Return [X, Y] of the center of cell containing provided text 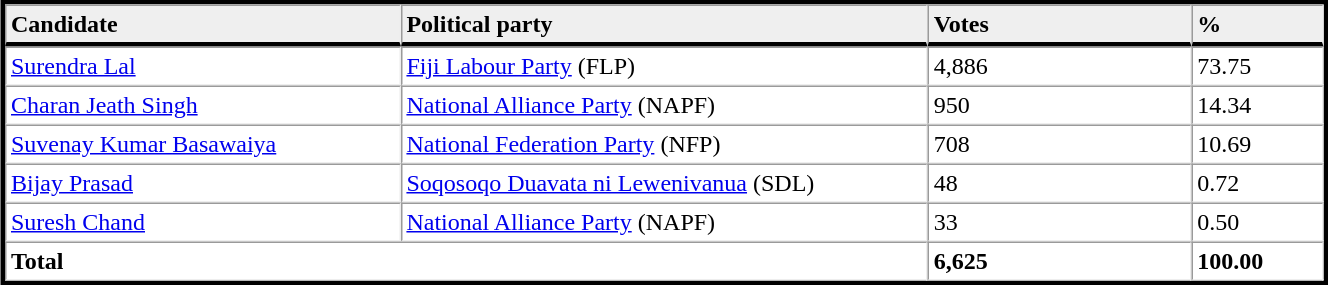
Bijay Prasad [202, 184]
Political party [664, 25]
10.69 [1257, 144]
Soqosoqo Duavata ni Lewenivanua (SDL) [664, 184]
14.34 [1257, 106]
6,625 [1060, 262]
Suvenay Kumar Basawaiya [202, 144]
% [1257, 25]
National Federation Party (NFP) [664, 144]
4,886 [1060, 66]
Charan Jeath Singh [202, 106]
Votes [1060, 25]
48 [1060, 184]
Suresh Chand [202, 222]
Total [466, 262]
950 [1060, 106]
73.75 [1257, 66]
33 [1060, 222]
Candidate [202, 25]
100.00 [1257, 262]
0.50 [1257, 222]
Surendra Lal [202, 66]
0.72 [1257, 184]
Fiji Labour Party (FLP) [664, 66]
708 [1060, 144]
